Locate the cell with the specified text and output its [x, y] center coordinate. 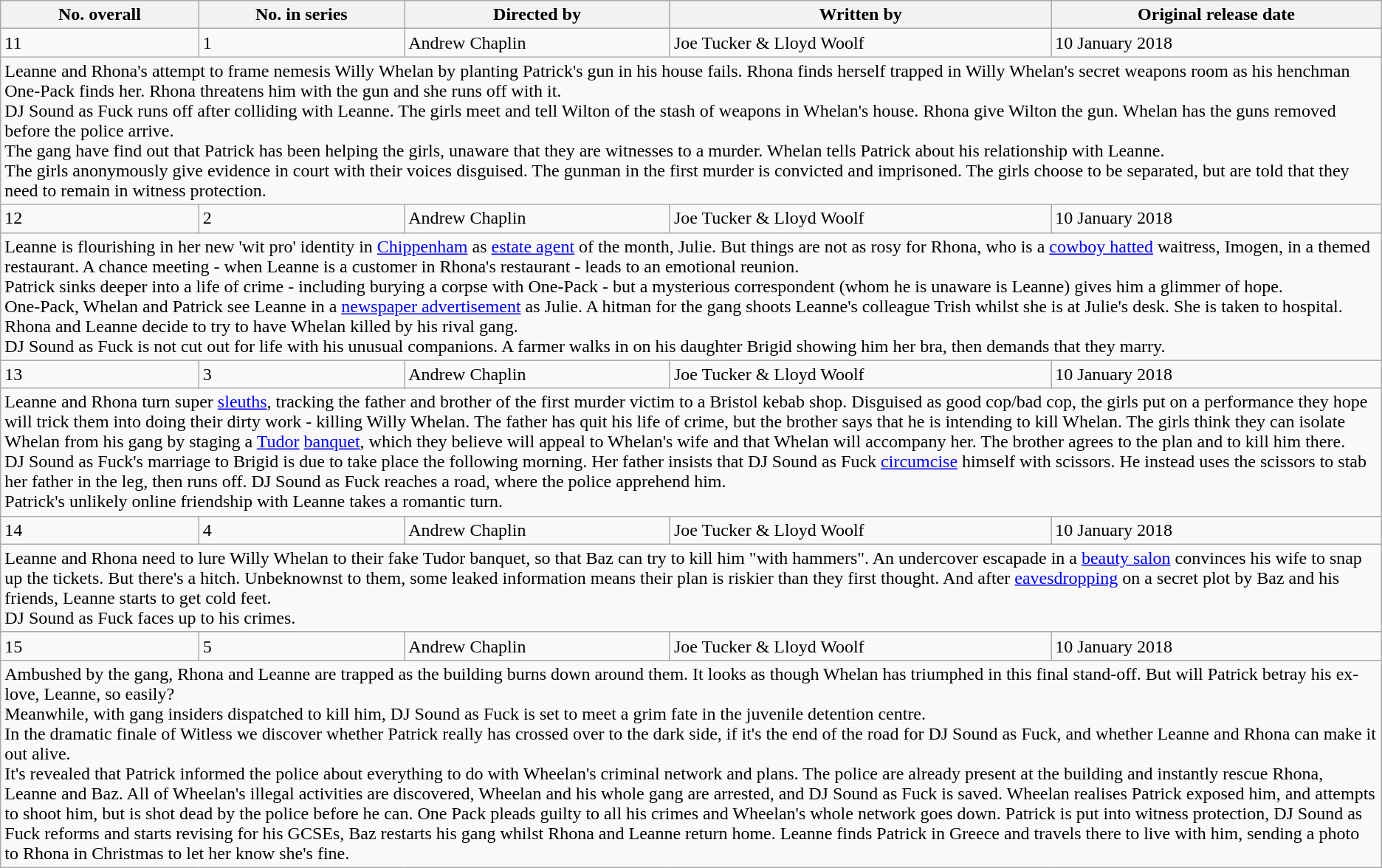
2 [301, 218]
Original release date [1217, 15]
13 [100, 374]
No. in series [301, 15]
5 [301, 646]
12 [100, 218]
11 [100, 43]
No. overall [100, 15]
1 [301, 43]
Written by [860, 15]
14 [100, 530]
Directed by [537, 15]
3 [301, 374]
4 [301, 530]
15 [100, 646]
